Identify which cell holds the provided text, then report its (X, Y) central coordinate. 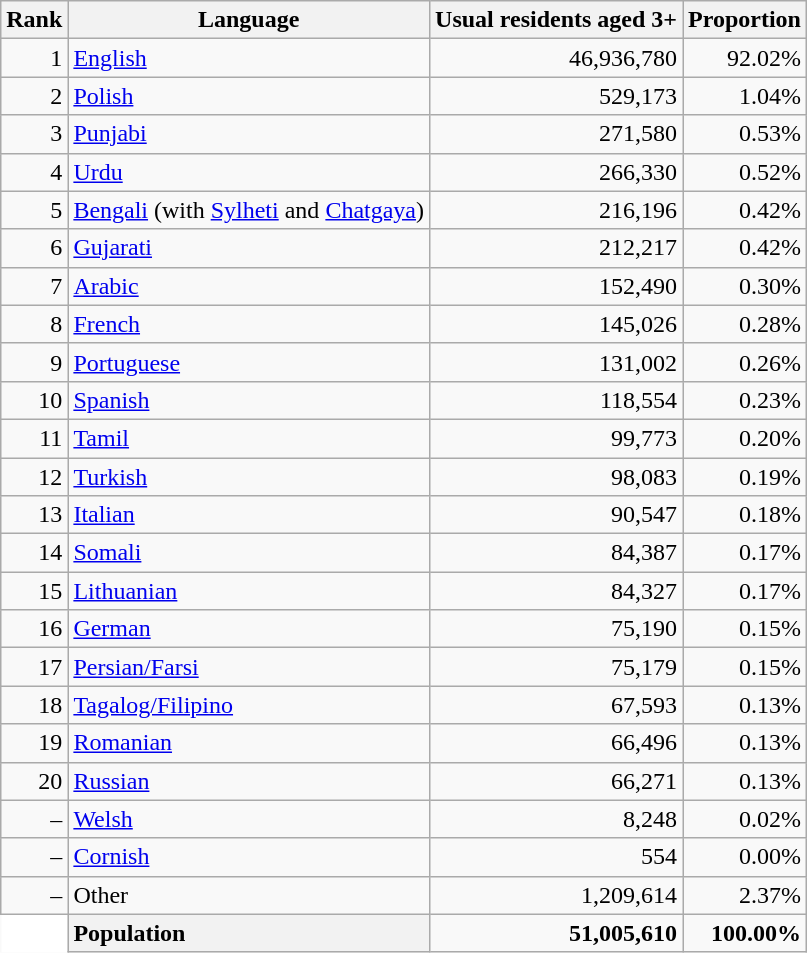
84,387 (556, 553)
Population (249, 933)
9 (34, 362)
99,773 (556, 438)
17 (34, 667)
46,936,780 (556, 58)
Italian (249, 515)
14 (34, 553)
0.19% (745, 477)
131,002 (556, 362)
0.52% (745, 172)
French (249, 324)
152,490 (556, 286)
Persian/Farsi (249, 667)
0.02% (745, 819)
2 (34, 96)
75,179 (556, 667)
5 (34, 210)
118,554 (556, 400)
0.26% (745, 362)
10 (34, 400)
Russian (249, 781)
Bengali (with Sylheti and Chatgaya) (249, 210)
16 (34, 629)
Gujarati (249, 248)
18 (34, 705)
Spanish (249, 400)
6 (34, 248)
Tamil (249, 438)
66,271 (556, 781)
Rank (34, 20)
216,196 (556, 210)
271,580 (556, 134)
92.02% (745, 58)
90,547 (556, 515)
1 (34, 58)
Polish (249, 96)
Urdu (249, 172)
19 (34, 743)
Proportion (745, 20)
1,209,614 (556, 895)
98,083 (556, 477)
145,026 (556, 324)
0.20% (745, 438)
Arabic (249, 286)
Welsh (249, 819)
Portuguese (249, 362)
66,496 (556, 743)
Romanian (249, 743)
0.30% (745, 286)
German (249, 629)
84,327 (556, 591)
15 (34, 591)
0.28% (745, 324)
Language (249, 20)
Other (249, 895)
7 (34, 286)
English (249, 58)
0.23% (745, 400)
Cornish (249, 857)
554 (556, 857)
Usual residents aged 3+ (556, 20)
12 (34, 477)
Tagalog/Filipino (249, 705)
67,593 (556, 705)
1.04% (745, 96)
0.18% (745, 515)
Lithuanian (249, 591)
8 (34, 324)
212,217 (556, 248)
11 (34, 438)
4 (34, 172)
529,173 (556, 96)
3 (34, 134)
Turkish (249, 477)
100.00% (745, 933)
Somali (249, 553)
51,005,610 (556, 933)
266,330 (556, 172)
13 (34, 515)
0.53% (745, 134)
Punjabi (249, 134)
75,190 (556, 629)
2.37% (745, 895)
8,248 (556, 819)
20 (34, 781)
0.00% (745, 857)
